Return (X, Y) of the center of cell containing provided text 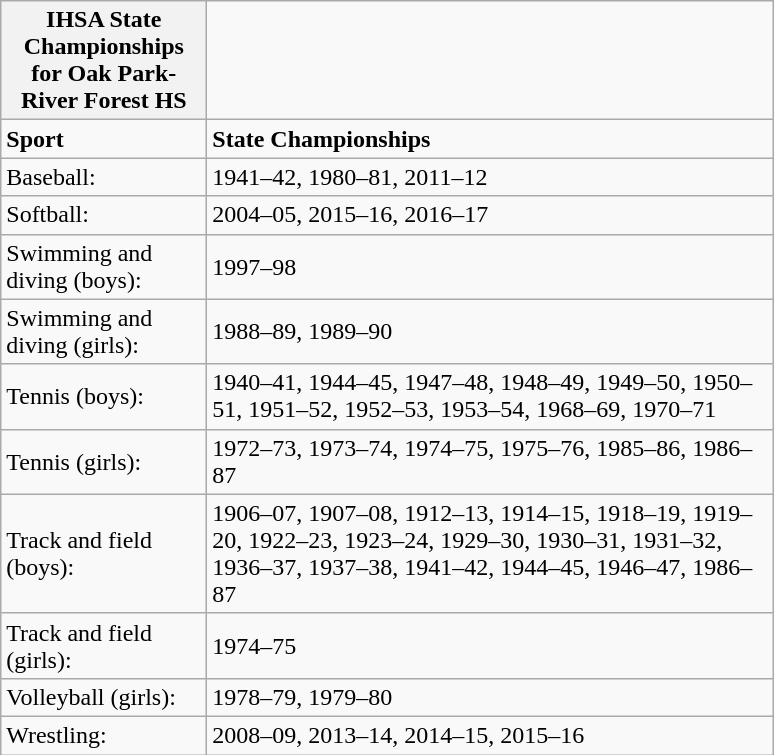
Wrestling: (104, 735)
Baseball: (104, 177)
Softball: (104, 215)
2008–09, 2013–14, 2014–15, 2015–16 (490, 735)
Track and field (boys): (104, 554)
Tennis (girls): (104, 462)
Tennis (boys): (104, 396)
State Championships (490, 139)
Sport (104, 139)
Track and field (girls): (104, 646)
1941–42, 1980–81, 2011–12 (490, 177)
1978–79, 1979–80 (490, 697)
1988–89, 1989–90 (490, 332)
1974–75 (490, 646)
IHSA State Championships for Oak Park-River Forest HS (104, 60)
1940–41, 1944–45, 1947–48, 1948–49, 1949–50, 1950–51, 1951–52, 1952–53, 1953–54, 1968–69, 1970–71 (490, 396)
Swimming and diving (boys): (104, 266)
2004–05, 2015–16, 2016–17 (490, 215)
1997–98 (490, 266)
1972–73, 1973–74, 1974–75, 1975–76, 1985–86, 1986–87 (490, 462)
Volleyball (girls): (104, 697)
Swimming and diving (girls): (104, 332)
